Detect which cell encompasses the target text, then output its [X, Y] center coordinate. 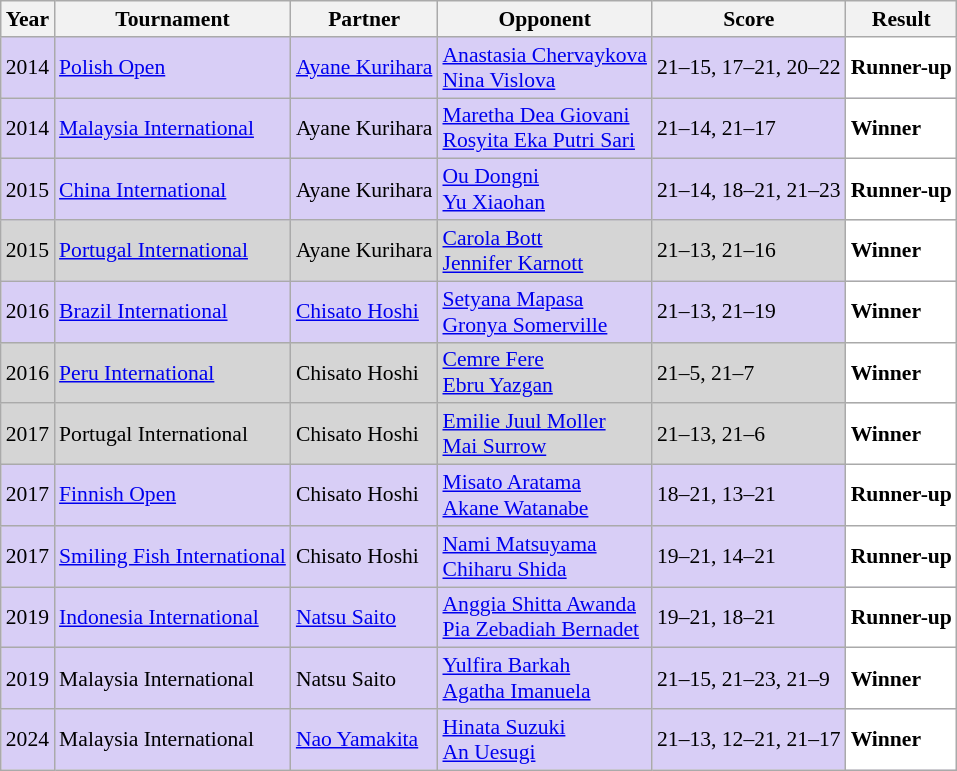
Peru International [172, 372]
Score [749, 19]
Smiling Fish International [172, 556]
21–13, 12–21, 21–17 [749, 740]
Ou Dongni Yu Xiaohan [544, 190]
Nami Matsuyama Chiharu Shida [544, 556]
Brazil International [172, 312]
Cemre Fere Ebru Yazgan [544, 372]
19–21, 18–21 [749, 618]
Hinata Suzuki An Uesugi [544, 740]
China International [172, 190]
21–15, 21–23, 21–9 [749, 678]
18–21, 13–21 [749, 496]
Misato Aratama Akane Watanabe [544, 496]
21–14, 21–17 [749, 128]
Opponent [544, 19]
21–14, 18–21, 21–23 [749, 190]
Year [28, 19]
2024 [28, 740]
Yulfira Barkah Agatha Imanuela [544, 678]
Nao Yamakita [364, 740]
Result [902, 19]
Finnish Open [172, 496]
21–5, 21–7 [749, 372]
21–13, 21–19 [749, 312]
Tournament [172, 19]
21–15, 17–21, 20–22 [749, 68]
21–13, 21–16 [749, 250]
Maretha Dea Giovani Rosyita Eka Putri Sari [544, 128]
19–21, 14–21 [749, 556]
21–13, 21–6 [749, 434]
Indonesia International [172, 618]
Polish Open [172, 68]
Emilie Juul Moller Mai Surrow [544, 434]
Carola Bott Jennifer Karnott [544, 250]
Anggia Shitta Awanda Pia Zebadiah Bernadet [544, 618]
Anastasia Chervaykova Nina Vislova [544, 68]
Setyana Mapasa Gronya Somerville [544, 312]
Partner [364, 19]
